Locate the cell with the specified text and output its [x, y] center coordinate. 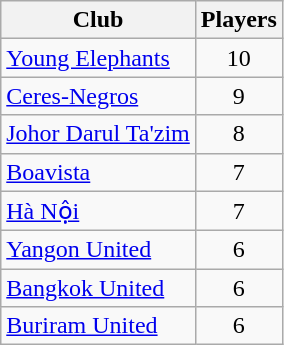
8 [238, 134]
Buriram United [98, 326]
10 [238, 58]
Bangkok United [98, 288]
Boavista [98, 172]
Players [238, 20]
Yangon United [98, 250]
Johor Darul Ta'zim [98, 134]
Ceres-Negros [98, 96]
Young Elephants [98, 58]
9 [238, 96]
Club [98, 20]
Hà Nội [98, 211]
